Extract the (X, Y) coordinate from the center of the cell holding the provided text.  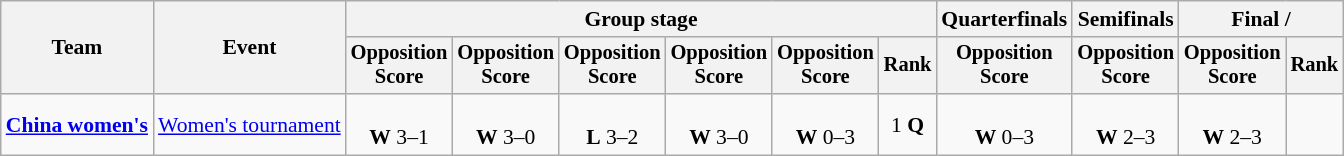
Event (250, 48)
1 Q (908, 124)
China women's (77, 124)
Team (77, 48)
Group stage (642, 19)
Final / (1261, 19)
W 3–1 (400, 124)
Quarterfinals (1004, 19)
Semifinals (1126, 19)
L 3–2 (612, 124)
Women's tournament (250, 124)
